Detect which cell encompasses the target text, then output its [X, Y] center coordinate. 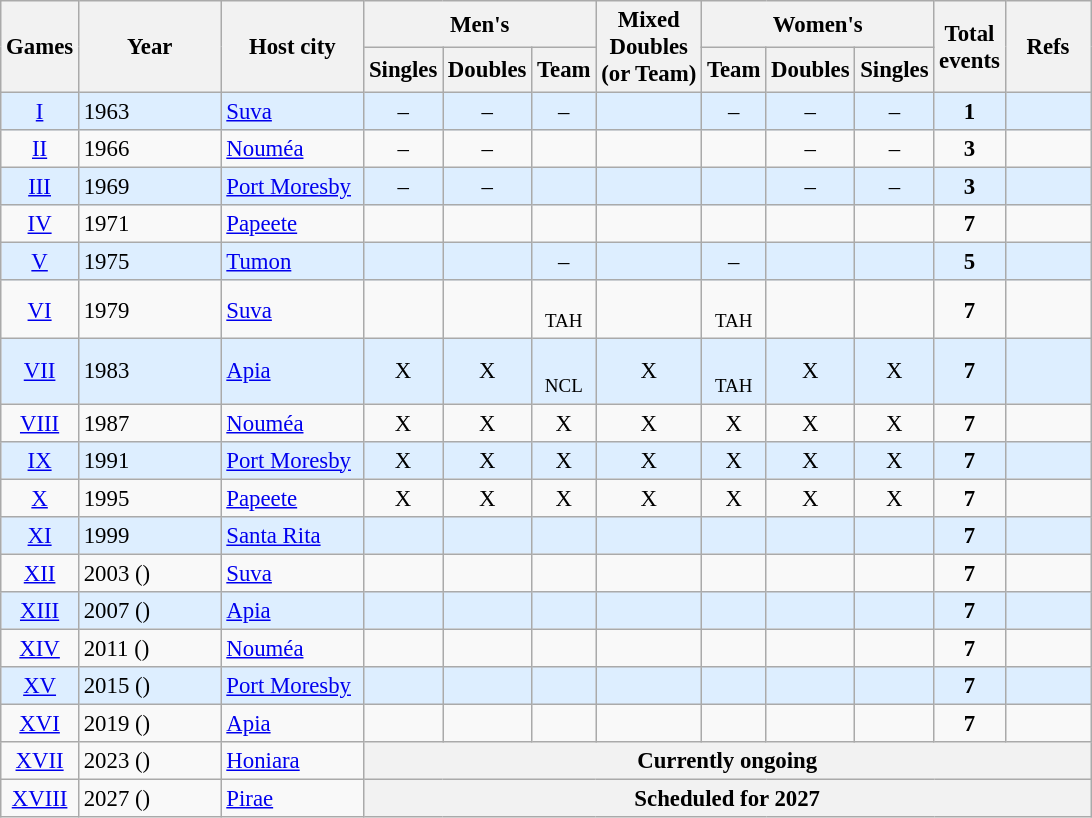
III [40, 187]
XIV [40, 648]
1 [970, 112]
XVIII [40, 799]
NCL [564, 372]
VI [40, 310]
Year [150, 47]
Currently ongoing [728, 761]
1983 [150, 372]
1979 [150, 310]
2007 () [150, 611]
XII [40, 573]
XI [40, 535]
Refs [1048, 47]
5 [970, 262]
Men's [480, 24]
XVII [40, 761]
I [40, 112]
1971 [150, 224]
IX [40, 460]
1969 [150, 187]
Honiara [292, 761]
Tumon [292, 262]
2015 () [150, 686]
V [40, 262]
IV [40, 224]
VII [40, 372]
Women's [818, 24]
II [40, 149]
2019 () [150, 723]
2011 () [150, 648]
XVI [40, 723]
XIII [40, 611]
1966 [150, 149]
MixedDoubles(or Team) [649, 47]
Totalevents [970, 47]
Santa Rita [292, 535]
1975 [150, 262]
1987 [150, 423]
1963 [150, 112]
Games [40, 47]
2003 () [150, 573]
Host city [292, 47]
VIII [40, 423]
2027 () [150, 799]
XV [40, 686]
2023 () [150, 761]
1991 [150, 460]
Scheduled for 2027 [728, 799]
1995 [150, 498]
Pirae [292, 799]
1999 [150, 535]
